Determine the (X, Y) coordinate at the center of the cell enclosing the given text.  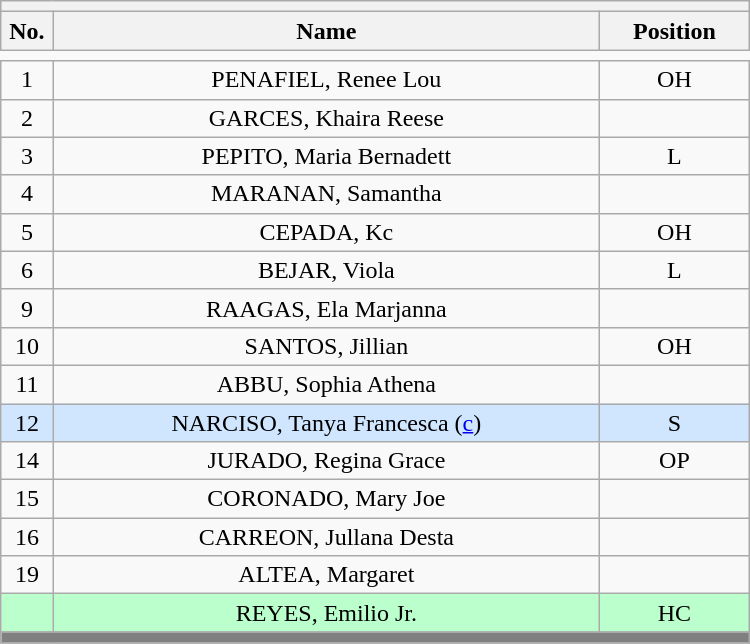
ABBU, Sophia Athena (326, 384)
4 (27, 194)
JURADO, Regina Grace (326, 461)
CORONADO, Mary Joe (326, 499)
16 (27, 537)
5 (27, 232)
PEPITO, Maria Bernadett (326, 156)
HC (675, 613)
14 (27, 461)
MARANAN, Samantha (326, 194)
6 (27, 270)
ALTEA, Margaret (326, 575)
RAAGAS, Ela Marjanna (326, 308)
NARCISO, Tanya Francesca (c) (326, 423)
CEPADA, Kc (326, 232)
10 (27, 346)
2 (27, 118)
19 (27, 575)
BEJAR, Viola (326, 270)
No. (27, 31)
15 (27, 499)
REYES, Emilio Jr. (326, 613)
11 (27, 384)
9 (27, 308)
Name (326, 31)
1 (27, 80)
Position (675, 31)
OP (675, 461)
PENAFIEL, Renee Lou (326, 80)
12 (27, 423)
CARREON, Jullana Desta (326, 537)
3 (27, 156)
S (675, 423)
GARCES, Khaira Reese (326, 118)
SANTOS, Jillian (326, 346)
